Return (x, y) of the center of cell containing provided text 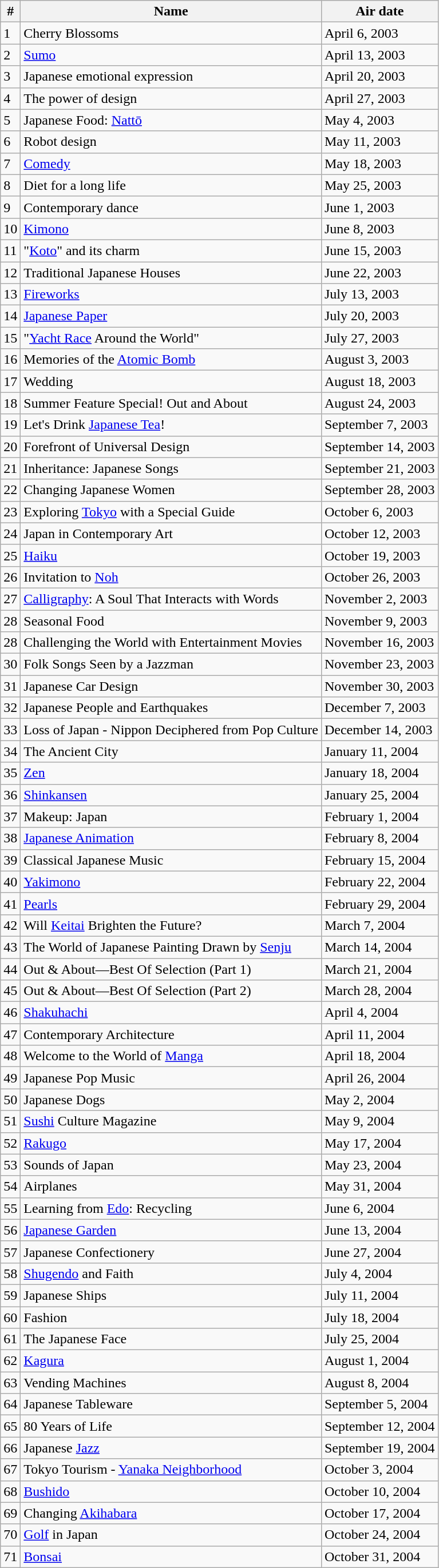
Yakimono (171, 882)
June 27, 2004 (379, 1252)
Wedding (171, 381)
49 (10, 1078)
Sounds of Japan (171, 1165)
2 (10, 55)
47 (10, 1034)
May 25, 2003 (379, 185)
July 13, 2003 (379, 295)
March 14, 2004 (379, 947)
April 27, 2003 (379, 98)
May 9, 2004 (379, 1121)
6 (10, 142)
31 (10, 686)
Sumo (171, 55)
Makeup: Japan (171, 817)
September 14, 2003 (379, 447)
23 (10, 512)
30 (10, 664)
41 (10, 904)
Bonsai (171, 1557)
Japanese Car Design (171, 686)
25 (10, 555)
January 18, 2004 (379, 773)
November 30, 2003 (379, 686)
Japanese People and Earthquakes (171, 708)
Air date (379, 11)
37 (10, 817)
Robot design (171, 142)
Welcome to the World of Manga (171, 1056)
Japanese Food: Nattō (171, 120)
Airplanes (171, 1187)
71 (10, 1557)
June 22, 2003 (379, 273)
Forefront of Universal Design (171, 447)
20 (10, 447)
5 (10, 120)
May 31, 2004 (379, 1187)
1 (10, 33)
Sushi Culture Magazine (171, 1121)
18 (10, 403)
39 (10, 860)
42 (10, 925)
May 4, 2003 (379, 120)
Comedy (171, 164)
Shinkansen (171, 795)
69 (10, 1513)
Calligraphy: A Soul That Interacts with Words (171, 599)
36 (10, 795)
April 20, 2003 (379, 77)
4 (10, 98)
November 2, 2003 (379, 599)
Fashion (171, 1317)
Cherry Blossoms (171, 33)
Folk Songs Seen by a Jazzman (171, 664)
24 (10, 534)
70 (10, 1535)
54 (10, 1187)
26 (10, 577)
February 1, 2004 (379, 817)
August 1, 2004 (379, 1361)
Kimono (171, 229)
45 (10, 991)
Vending Machines (171, 1383)
February 15, 2004 (379, 860)
Japanese Dogs (171, 1100)
July 11, 2004 (379, 1295)
59 (10, 1295)
May 18, 2003 (379, 164)
Japanese Paper (171, 316)
May 11, 2003 (379, 142)
August 3, 2003 (379, 360)
Bushido (171, 1491)
July 20, 2003 (379, 316)
October 6, 2003 (379, 512)
November 16, 2003 (379, 643)
June 6, 2004 (379, 1208)
19 (10, 425)
September 21, 2003 (379, 468)
July 27, 2003 (379, 338)
Inheritance: Japanese Songs (171, 468)
October 3, 2004 (379, 1470)
7 (10, 164)
11 (10, 250)
40 (10, 882)
Japanese Garden (171, 1230)
Loss of Japan - Nippon Deciphered from Pop Culture (171, 730)
65 (10, 1426)
Shakuhachi (171, 1013)
September 7, 2003 (379, 425)
68 (10, 1491)
December 14, 2003 (379, 730)
Memories of the Atomic Bomb (171, 360)
52 (10, 1143)
March 21, 2004 (379, 969)
Kagura (171, 1361)
The Ancient City (171, 751)
June 8, 2003 (379, 229)
July 18, 2004 (379, 1317)
Diet for a long life (171, 185)
58 (10, 1273)
The power of design (171, 98)
Will Keitai Brighten the Future? (171, 925)
Japanese Animation (171, 838)
May 23, 2004 (379, 1165)
November 9, 2003 (379, 620)
September 5, 2004 (379, 1404)
Rakugo (171, 1143)
55 (10, 1208)
38 (10, 838)
3 (10, 77)
Fireworks (171, 295)
October 24, 2004 (379, 1535)
Seasonal Food (171, 620)
Japanese Ships (171, 1295)
November 23, 2003 (379, 664)
September 19, 2004 (379, 1448)
51 (10, 1121)
Tokyo Tourism - Yanaka Neighborhood (171, 1470)
January 25, 2004 (379, 795)
Contemporary dance (171, 207)
62 (10, 1361)
"Yacht Race Around the World" (171, 338)
December 7, 2003 (379, 708)
Out & About—Best Of Selection (Part 2) (171, 991)
34 (10, 751)
Classical Japanese Music (171, 860)
April 6, 2003 (379, 33)
57 (10, 1252)
63 (10, 1383)
June 15, 2003 (379, 250)
June 13, 2004 (379, 1230)
January 11, 2004 (379, 751)
February 29, 2004 (379, 904)
Zen (171, 773)
43 (10, 947)
14 (10, 316)
80 Years of Life (171, 1426)
56 (10, 1230)
October 10, 2004 (379, 1491)
35 (10, 773)
61 (10, 1339)
Japanese emotional expression (171, 77)
Japanese Tableware (171, 1404)
July 4, 2004 (379, 1273)
Japanese Confectionery (171, 1252)
13 (10, 295)
60 (10, 1317)
April 13, 2003 (379, 55)
Name (171, 11)
February 22, 2004 (379, 882)
Traditional Japanese Houses (171, 273)
32 (10, 708)
October 19, 2003 (379, 555)
April 4, 2004 (379, 1013)
53 (10, 1165)
Exploring Tokyo with a Special Guide (171, 512)
October 31, 2004 (379, 1557)
October 26, 2003 (379, 577)
Japanese Jazz (171, 1448)
Learning from Edo: Recycling (171, 1208)
44 (10, 969)
April 11, 2004 (379, 1034)
August 8, 2004 (379, 1383)
August 24, 2003 (379, 403)
66 (10, 1448)
15 (10, 338)
February 8, 2004 (379, 838)
"Koto" and its charm (171, 250)
July 25, 2004 (379, 1339)
67 (10, 1470)
9 (10, 207)
Haiku (171, 555)
Japan in Contemporary Art (171, 534)
50 (10, 1100)
Contemporary Architecture (171, 1034)
22 (10, 490)
8 (10, 185)
April 26, 2004 (379, 1078)
October 17, 2004 (379, 1513)
21 (10, 468)
The Japanese Face (171, 1339)
The World of Japanese Painting Drawn by Senju (171, 947)
12 (10, 273)
May 17, 2004 (379, 1143)
Shugendo and Faith (171, 1273)
Changing Akihabara (171, 1513)
27 (10, 599)
48 (10, 1056)
Challenging the World with Entertainment Movies (171, 643)
March 28, 2004 (379, 991)
September 28, 2003 (379, 490)
October 12, 2003 (379, 534)
10 (10, 229)
Let's Drink Japanese Tea! (171, 425)
April 18, 2004 (379, 1056)
August 18, 2003 (379, 381)
Summer Feature Special! Out and About (171, 403)
Pearls (171, 904)
Golf in Japan (171, 1535)
May 2, 2004 (379, 1100)
Invitation to Noh (171, 577)
33 (10, 730)
# (10, 11)
Changing Japanese Women (171, 490)
September 12, 2004 (379, 1426)
17 (10, 381)
64 (10, 1404)
June 1, 2003 (379, 207)
Japanese Pop Music (171, 1078)
46 (10, 1013)
16 (10, 360)
Out & About—Best Of Selection (Part 1) (171, 969)
March 7, 2004 (379, 925)
